Find where the given text appears and provide that cell's center as [x, y] coordinate. 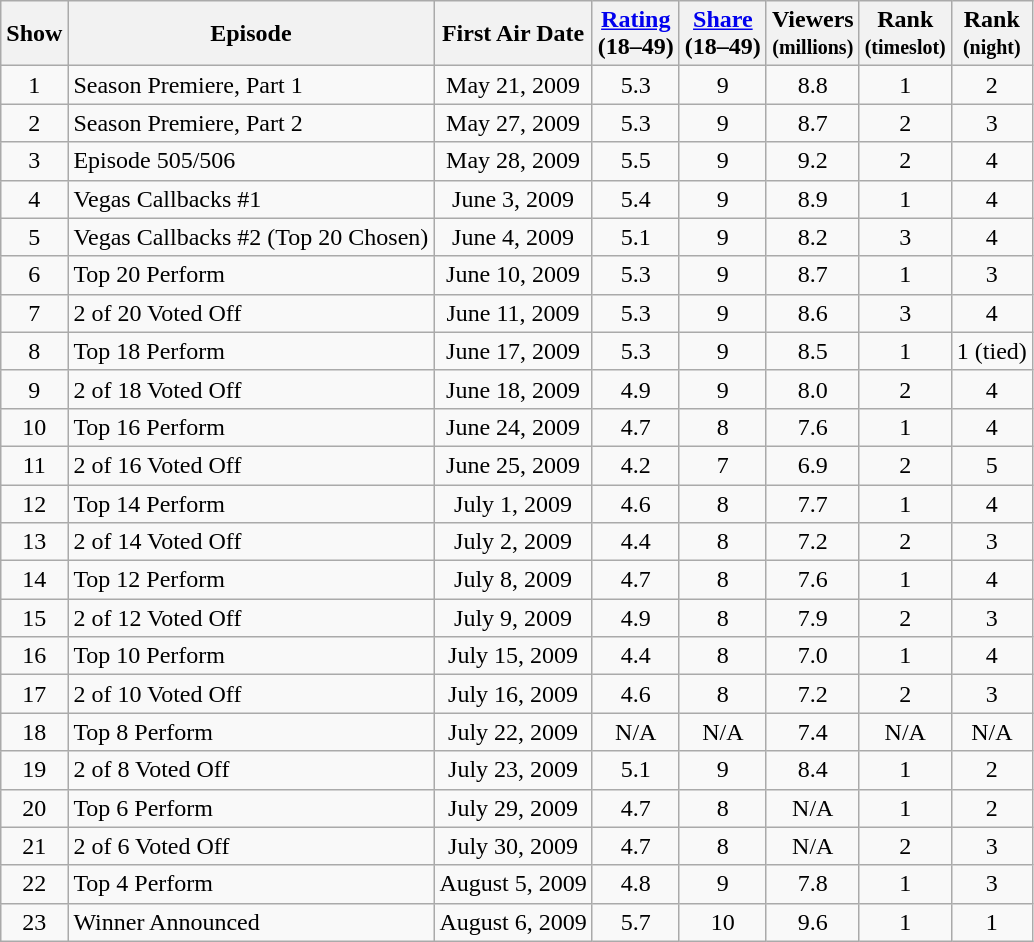
22 [34, 884]
17 [34, 694]
7.0 [812, 656]
June 3, 2009 [513, 199]
Rating(18–49) [636, 34]
4.8 [636, 884]
Top 6 Perform [251, 808]
4.2 [636, 465]
Episode 505/506 [251, 161]
Season Premiere, Part 2 [251, 123]
July 9, 2009 [513, 618]
June 10, 2009 [513, 275]
8.6 [812, 313]
8.8 [812, 85]
5.4 [636, 199]
May 27, 2009 [513, 123]
2 of 14 Voted Off [251, 542]
June 17, 2009 [513, 351]
14 [34, 580]
Show [34, 34]
June 25, 2009 [513, 465]
8.4 [812, 770]
9.6 [812, 922]
Vegas Callbacks #2 (Top 20 Chosen) [251, 237]
7.7 [812, 503]
May 28, 2009 [513, 161]
6 [34, 275]
1 (tied) [992, 351]
7.4 [812, 732]
August 6, 2009 [513, 922]
2 of 20 Voted Off [251, 313]
2 of 8 Voted Off [251, 770]
21 [34, 846]
Top 14 Perform [251, 503]
July 30, 2009 [513, 846]
Winner Announced [251, 922]
9.2 [812, 161]
20 [34, 808]
Top 4 Perform [251, 884]
23 [34, 922]
Viewers(millions) [812, 34]
2 of 12 Voted Off [251, 618]
Rank(timeslot) [905, 34]
2 of 10 Voted Off [251, 694]
7.8 [812, 884]
13 [34, 542]
5.7 [636, 922]
July 23, 2009 [513, 770]
6.9 [812, 465]
June 24, 2009 [513, 427]
Top 12 Perform [251, 580]
Season Premiere, Part 1 [251, 85]
8.9 [812, 199]
8.0 [812, 389]
Rank(night) [992, 34]
2 of 6 Voted Off [251, 846]
Share(18–49) [722, 34]
July 1, 2009 [513, 503]
May 21, 2009 [513, 85]
July 29, 2009 [513, 808]
August 5, 2009 [513, 884]
June 11, 2009 [513, 313]
July 16, 2009 [513, 694]
19 [34, 770]
8.2 [812, 237]
Top 20 Perform [251, 275]
Top 16 Perform [251, 427]
Top 8 Perform [251, 732]
June 18, 2009 [513, 389]
8.5 [812, 351]
5.5 [636, 161]
Top 18 Perform [251, 351]
Vegas Callbacks #1 [251, 199]
11 [34, 465]
June 4, 2009 [513, 237]
18 [34, 732]
2 of 16 Voted Off [251, 465]
Top 10 Perform [251, 656]
7.9 [812, 618]
July 2, 2009 [513, 542]
July 15, 2009 [513, 656]
July 22, 2009 [513, 732]
Episode [251, 34]
July 8, 2009 [513, 580]
16 [34, 656]
15 [34, 618]
First Air Date [513, 34]
2 of 18 Voted Off [251, 389]
12 [34, 503]
